Locate the cell with the specified text and output its [X, Y] center coordinate. 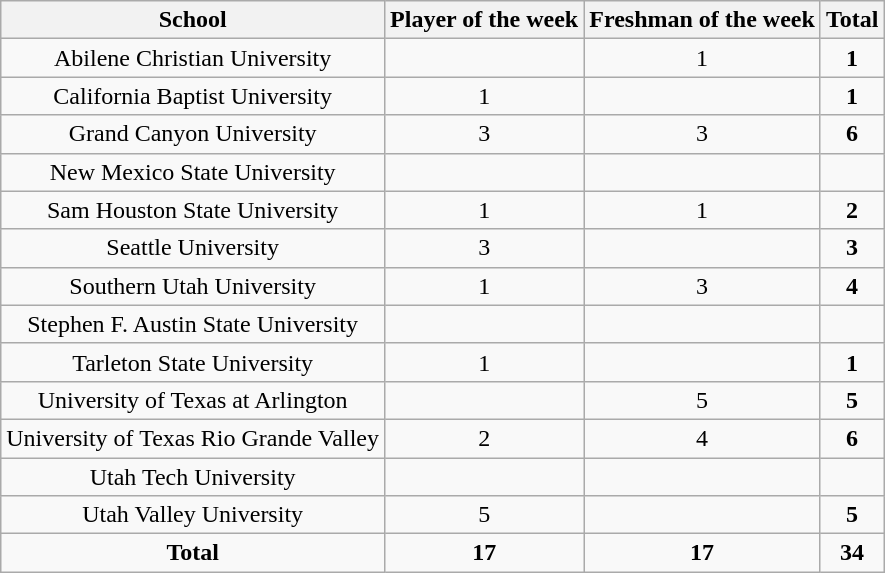
Tarleton State University [193, 362]
Stephen F. Austin State University [193, 324]
California Baptist University [193, 96]
Southern Utah University [193, 286]
Player of the week [484, 20]
School [193, 20]
University of Texas Rio Grande Valley [193, 438]
Sam Houston State University [193, 210]
Utah Valley University [193, 515]
Abilene Christian University [193, 58]
Grand Canyon University [193, 134]
Freshman of the week [702, 20]
University of Texas at Arlington [193, 400]
New Mexico State University [193, 172]
34 [852, 553]
Utah Tech University [193, 477]
Seattle University [193, 248]
